Output the [X, Y] coordinate of the center of the cell containing the given text.  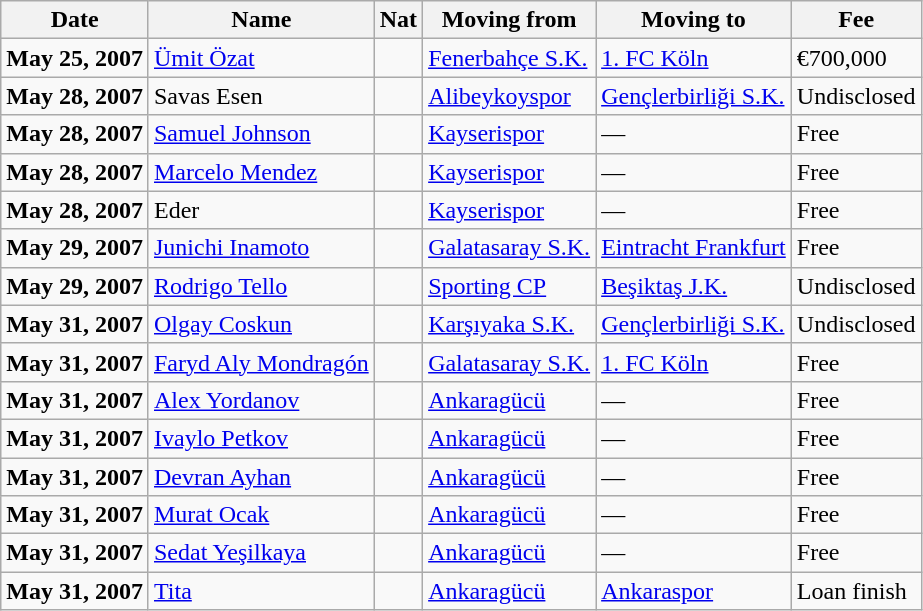
Sporting CP [510, 286]
Ümit Özat [261, 58]
Olgay Coskun [261, 324]
Junichi Inamoto [261, 248]
Karşıyaka S.K. [510, 324]
Alibeykoyspor [510, 96]
Ivaylo Petkov [261, 438]
Rodrigo Tello [261, 286]
€700,000 [856, 58]
Beşiktaş J.K. [694, 286]
Eder [261, 210]
Savas Esen [261, 96]
Tita [261, 591]
Fee [856, 20]
Loan finish [856, 591]
Sedat Yeşilkaya [261, 553]
May 25, 2007 [75, 58]
Faryd Aly Mondragón [261, 362]
Moving from [510, 20]
Moving to [694, 20]
Samuel Johnson [261, 134]
Fenerbahçe S.K. [510, 58]
Name [261, 20]
Date [75, 20]
Eintracht Frankfurt [694, 248]
Devran Ayhan [261, 477]
Nat [398, 20]
Alex Yordanov [261, 400]
Murat Ocak [261, 515]
Ankaraspor [694, 591]
Marcelo Mendez [261, 172]
